From the cell containing the given text, extract its center point as (x, y) coordinate. 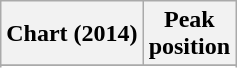
Peakposition (189, 34)
Chart (2014) (72, 34)
